Return (x, y) of the center of cell containing provided text 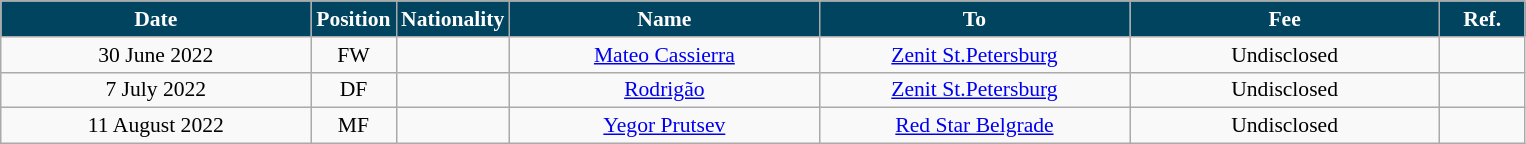
FW (354, 55)
Position (354, 19)
30 June 2022 (156, 55)
11 August 2022 (156, 126)
Fee (1285, 19)
7 July 2022 (156, 90)
Ref. (1482, 19)
Mateo Cassierra (664, 55)
Nationality (452, 19)
Date (156, 19)
MF (354, 126)
DF (354, 90)
Rodrigão (664, 90)
Name (664, 19)
To (974, 19)
Yegor Prutsev (664, 126)
Red Star Belgrade (974, 126)
